Search for the cell housing the specified text and yield its (x, y) center coordinate. 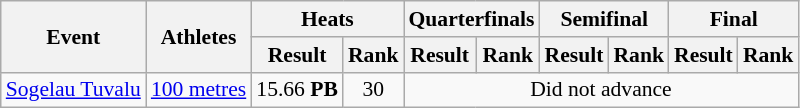
Sogelau Tuvalu (74, 90)
15.66 PB (297, 90)
Quarterfinals (472, 19)
Heats (327, 19)
30 (374, 90)
Event (74, 36)
Semifinal (604, 19)
Athletes (198, 36)
Final (734, 19)
100 metres (198, 90)
Did not advance (602, 90)
